Find where the given text appears and provide that cell's center as [x, y] coordinate. 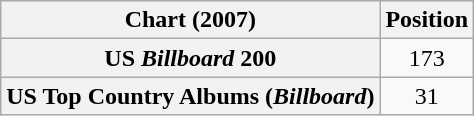
US Top Country Albums (Billboard) [190, 96]
31 [427, 96]
Chart (2007) [190, 20]
US Billboard 200 [190, 58]
Position [427, 20]
173 [427, 58]
